For the text-containing cell, return its midpoint in (x, y) coordinate format. 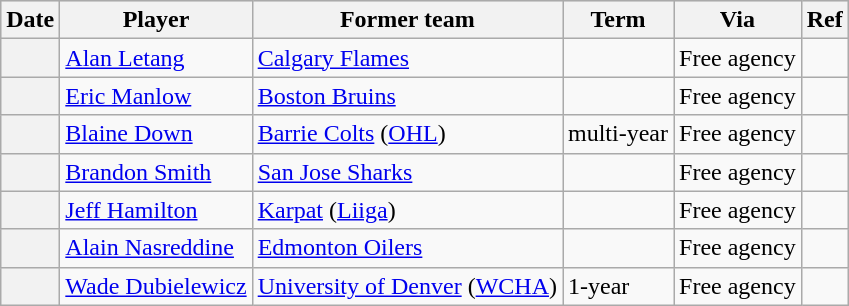
Karpat (Liiga) (407, 210)
San Jose Sharks (407, 172)
Edmonton Oilers (407, 248)
multi-year (618, 134)
Ref (824, 20)
Blaine Down (156, 134)
Date (30, 20)
Alain Nasreddine (156, 248)
Boston Bruins (407, 96)
Former team (407, 20)
1-year (618, 286)
Barrie Colts (OHL) (407, 134)
Calgary Flames (407, 58)
Alan Letang (156, 58)
Wade Dubielewicz (156, 286)
Player (156, 20)
University of Denver (WCHA) (407, 286)
Brandon Smith (156, 172)
Term (618, 20)
Eric Manlow (156, 96)
Jeff Hamilton (156, 210)
Via (738, 20)
